Locate the cell with the specified text and output its [X, Y] center coordinate. 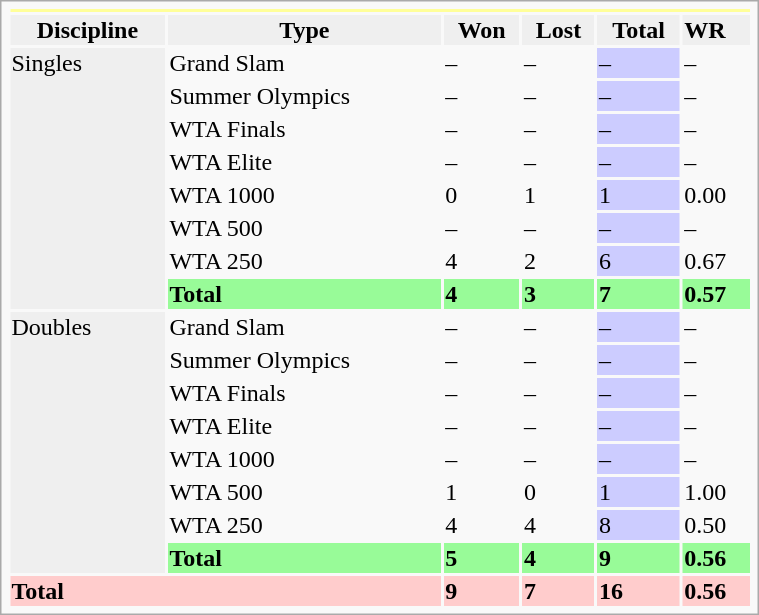
Doubles [88, 442]
0.50 [716, 525]
3 [559, 294]
5 [482, 558]
0.67 [716, 261]
6 [638, 261]
Singles [88, 178]
0.00 [716, 195]
WR [716, 30]
16 [638, 591]
Discipline [88, 30]
Lost [559, 30]
0.57 [716, 294]
Won [482, 30]
2 [559, 261]
8 [638, 525]
1.00 [716, 492]
Type [304, 30]
